Pinpoint the cell where the given text exists, returning its [X, Y] midpoint coordinate. 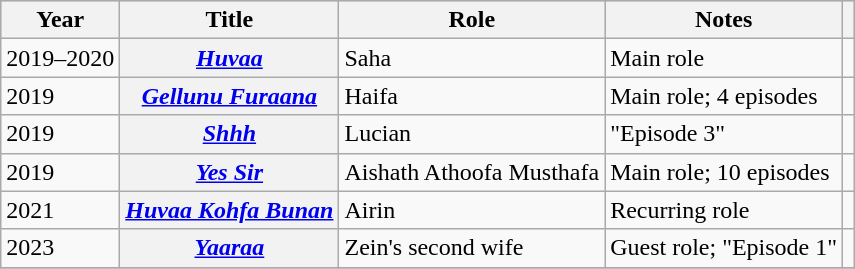
Saha [472, 58]
Haifa [472, 96]
Zein's second wife [472, 248]
Huvaa [230, 58]
Guest role; "Episode 1" [724, 248]
Yes Sir [230, 172]
Recurring role [724, 210]
Gellunu Furaana [230, 96]
2019–2020 [60, 58]
2023 [60, 248]
Yaaraa [230, 248]
2021 [60, 210]
"Episode 3" [724, 134]
Main role; 10 episodes [724, 172]
Huvaa Kohfa Bunan [230, 210]
Year [60, 20]
Lucian [472, 134]
Shhh [230, 134]
Main role; 4 episodes [724, 96]
Notes [724, 20]
Airin [472, 210]
Main role [724, 58]
Role [472, 20]
Aishath Athoofa Musthafa [472, 172]
Title [230, 20]
